Identify which cell holds the provided text, then report its (x, y) central coordinate. 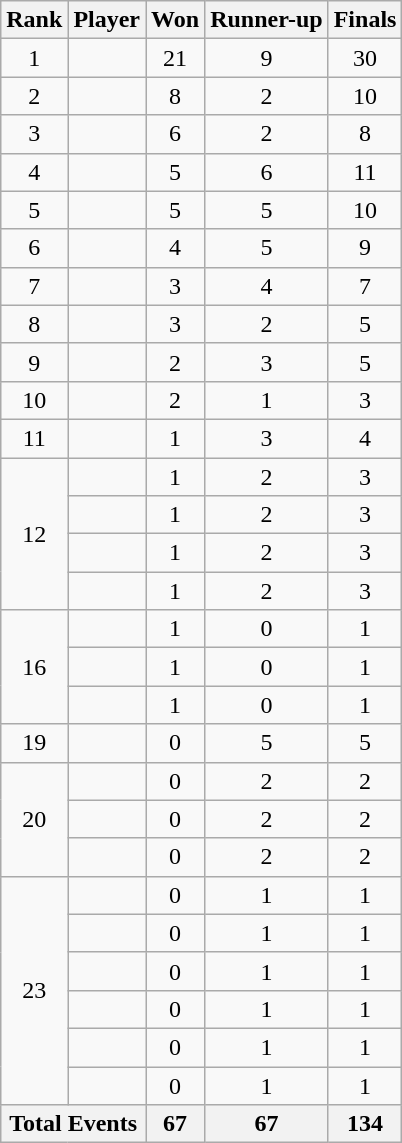
Total Events (74, 1124)
Won (176, 20)
Runner-up (267, 20)
Finals (365, 20)
16 (34, 667)
30 (365, 58)
Rank (34, 20)
Player (107, 20)
23 (34, 990)
134 (365, 1124)
21 (176, 58)
20 (34, 819)
19 (34, 743)
12 (34, 534)
